Pinpoint the cell where the given text exists, returning its [x, y] midpoint coordinate. 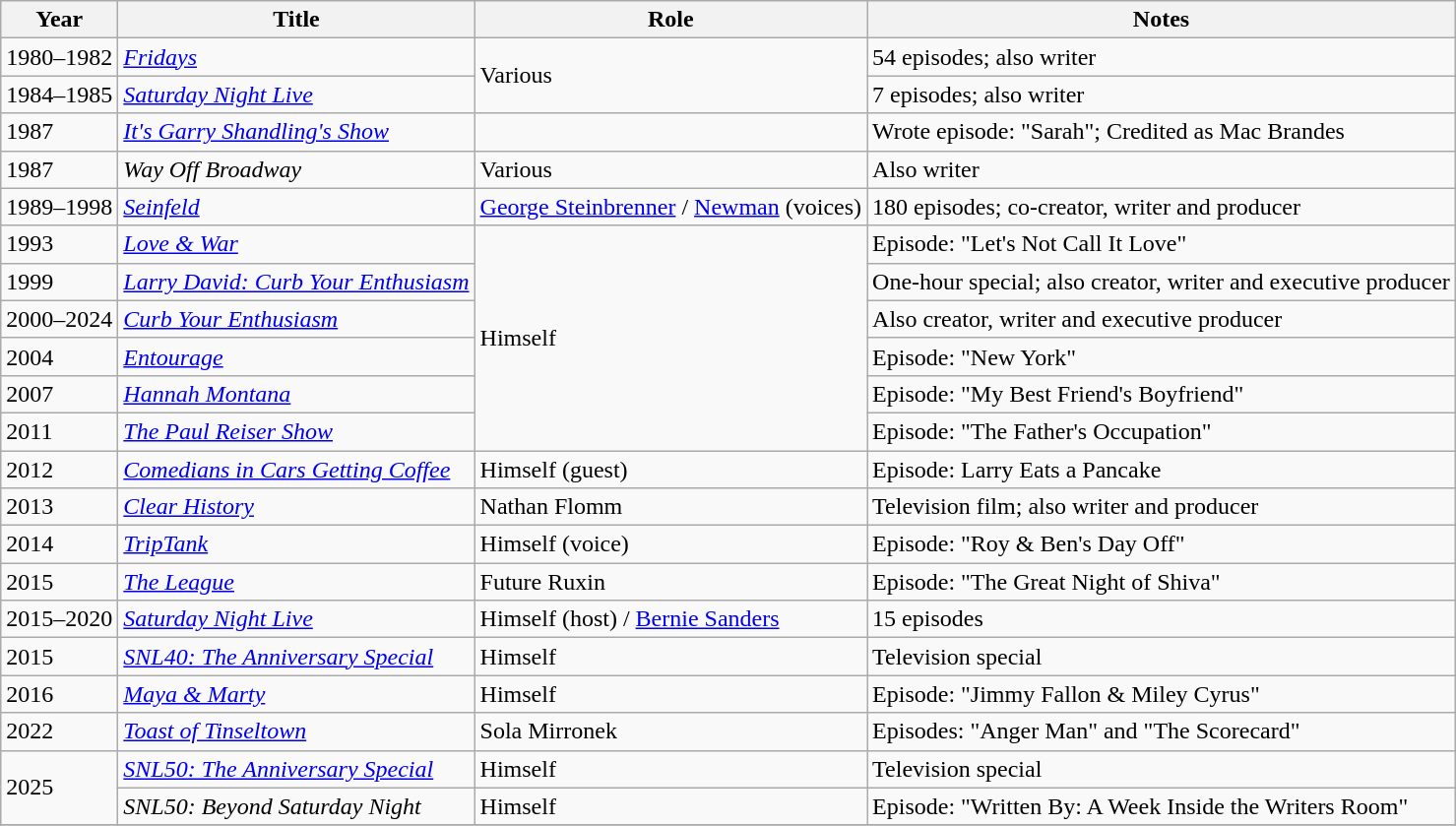
Toast of Tinseltown [296, 731]
7 episodes; also writer [1162, 95]
2016 [59, 694]
Episode: "The Father's Occupation" [1162, 431]
Episode: "The Great Night of Shiva" [1162, 582]
2014 [59, 544]
Role [671, 20]
The Paul Reiser Show [296, 431]
Title [296, 20]
George Steinbrenner / Newman (voices) [671, 207]
2025 [59, 788]
1993 [59, 244]
Comedians in Cars Getting Coffee [296, 470]
Episode: "Roy & Ben's Day Off" [1162, 544]
The League [296, 582]
2007 [59, 394]
Episode: "New York" [1162, 356]
SNL50: The Anniversary Special [296, 769]
Love & War [296, 244]
Episode: "My Best Friend's Boyfriend" [1162, 394]
2011 [59, 431]
Fridays [296, 57]
SNL40: The Anniversary Special [296, 657]
Episodes: "Anger Man" and "The Scorecard" [1162, 731]
Episode: "Jimmy Fallon & Miley Cyrus" [1162, 694]
Wrote episode: "Sarah"; Credited as Mac Brandes [1162, 132]
Way Off Broadway [296, 169]
Himself (host) / Bernie Sanders [671, 619]
2000–2024 [59, 319]
2013 [59, 507]
Also writer [1162, 169]
Maya & Marty [296, 694]
1980–1982 [59, 57]
SNL50: Beyond Saturday Night [296, 806]
Year [59, 20]
Television film; also writer and producer [1162, 507]
54 episodes; also writer [1162, 57]
Curb Your Enthusiasm [296, 319]
Future Ruxin [671, 582]
Episode: "Let's Not Call It Love" [1162, 244]
Himself (voice) [671, 544]
Entourage [296, 356]
Hannah Montana [296, 394]
Larry David: Curb Your Enthusiasm [296, 282]
2022 [59, 731]
Nathan Flomm [671, 507]
Himself (guest) [671, 470]
Also creator, writer and executive producer [1162, 319]
Seinfeld [296, 207]
15 episodes [1162, 619]
2015–2020 [59, 619]
2012 [59, 470]
TripTank [296, 544]
2004 [59, 356]
1989–1998 [59, 207]
Episode: Larry Eats a Pancake [1162, 470]
It's Garry Shandling's Show [296, 132]
Sola Mirronek [671, 731]
Episode: "Written By: A Week Inside the Writers Room" [1162, 806]
Notes [1162, 20]
One-hour special; also creator, writer and executive producer [1162, 282]
1984–1985 [59, 95]
Clear History [296, 507]
1999 [59, 282]
180 episodes; co-creator, writer and producer [1162, 207]
